Return (x, y) of the center of cell containing provided text 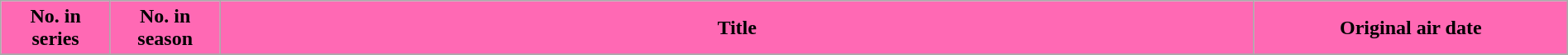
No. inseason (165, 28)
Title (737, 28)
No. inseries (56, 28)
Original air date (1411, 28)
